Determine the (x, y) coordinate at the center of the cell enclosing the given text.  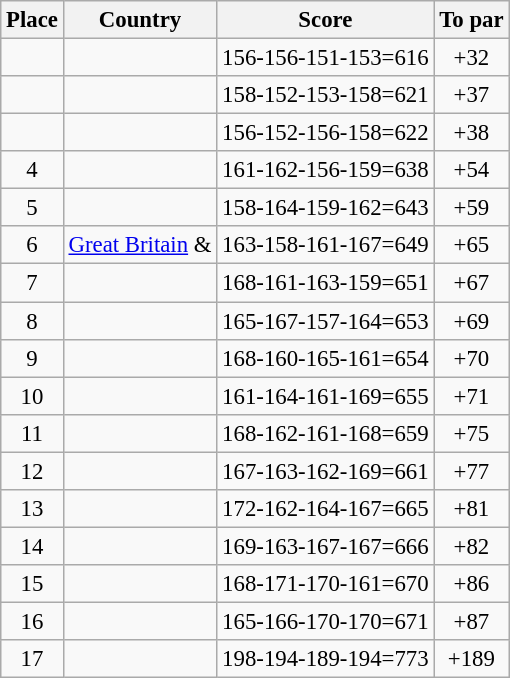
+54 (472, 170)
168-162-161-168=659 (326, 433)
+86 (472, 584)
172-162-164-167=665 (326, 509)
168-161-163-159=651 (326, 283)
156-156-151-153=616 (326, 58)
+59 (472, 208)
+81 (472, 509)
+70 (472, 358)
+77 (472, 471)
163-158-161-167=649 (326, 245)
11 (32, 433)
15 (32, 584)
161-162-156-159=638 (326, 170)
+75 (472, 433)
198-194-189-194=773 (326, 659)
7 (32, 283)
168-160-165-161=654 (326, 358)
+38 (472, 133)
165-167-157-164=653 (326, 321)
Great Britain & (140, 245)
168-171-170-161=670 (326, 584)
14 (32, 546)
4 (32, 170)
8 (32, 321)
9 (32, 358)
16 (32, 621)
17 (32, 659)
12 (32, 471)
+37 (472, 95)
161-164-161-169=655 (326, 396)
+65 (472, 245)
+32 (472, 58)
Place (32, 20)
158-152-153-158=621 (326, 95)
10 (32, 396)
+71 (472, 396)
To par (472, 20)
+82 (472, 546)
165-166-170-170=671 (326, 621)
+67 (472, 283)
6 (32, 245)
Score (326, 20)
13 (32, 509)
5 (32, 208)
+69 (472, 321)
+87 (472, 621)
Country (140, 20)
158-164-159-162=643 (326, 208)
+189 (472, 659)
167-163-162-169=661 (326, 471)
169-163-167-167=666 (326, 546)
156-152-156-158=622 (326, 133)
